Pinpoint the cell where the given text exists, returning its [X, Y] midpoint coordinate. 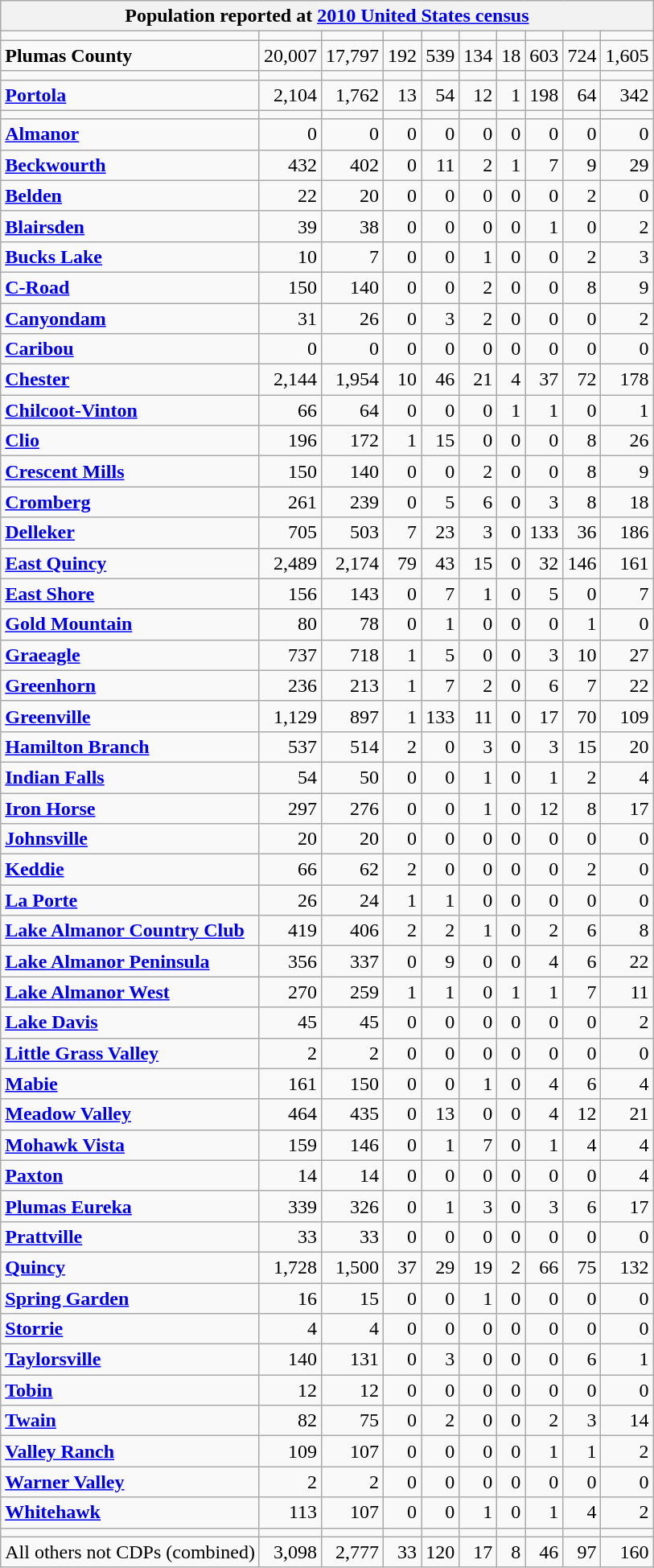
Meadow Valley [130, 1114]
198 [544, 95]
70 [582, 716]
Plumas Eureka [130, 1206]
Lake Almanor West [130, 992]
1,605 [627, 56]
156 [290, 594]
Belden [130, 195]
Spring Garden [130, 1298]
724 [582, 56]
Johnsville [130, 839]
435 [352, 1114]
Prattville [130, 1237]
Greenville [130, 716]
160 [627, 1552]
342 [627, 95]
Blairsden [130, 226]
897 [352, 716]
36 [582, 533]
1,129 [290, 716]
Chilcoot-Vinton [130, 410]
Graeagle [130, 655]
339 [290, 1206]
Chester [130, 380]
603 [544, 56]
539 [441, 56]
Gold Mountain [130, 624]
Taylorsville [130, 1360]
406 [352, 931]
C-Road [130, 287]
Hamilton Branch [130, 747]
Whitehawk [130, 1512]
Quincy [130, 1267]
172 [352, 441]
718 [352, 655]
503 [352, 533]
143 [352, 594]
Almanor [130, 134]
Bucks Lake [130, 257]
Iron Horse [130, 809]
514 [352, 747]
270 [290, 992]
Valley Ranch [130, 1451]
32 [544, 563]
2,144 [290, 380]
134 [478, 56]
Population reported at 2010 United States census [327, 16]
Keddie [130, 870]
Greenhorn [130, 685]
Twain [130, 1421]
All others not CDPs (combined) [130, 1552]
79 [402, 563]
Canyondam [130, 318]
16 [290, 1298]
31 [290, 318]
131 [352, 1360]
Lake Davis [130, 1023]
20,007 [290, 56]
62 [352, 870]
297 [290, 809]
402 [352, 165]
1,954 [352, 380]
159 [290, 1145]
3,098 [290, 1552]
Little Grass Valley [130, 1053]
Tobin [130, 1390]
2,104 [290, 95]
Delleker [130, 533]
Mohawk Vista [130, 1145]
419 [290, 931]
186 [627, 533]
50 [352, 777]
East Shore [130, 594]
1,762 [352, 95]
432 [290, 165]
23 [441, 533]
La Porte [130, 900]
113 [290, 1512]
19 [478, 1267]
259 [352, 992]
356 [290, 961]
39 [290, 226]
Lake Almanor Peninsula [130, 961]
Crescent Mills [130, 471]
Warner Valley [130, 1482]
2,777 [352, 1552]
276 [352, 809]
178 [627, 380]
72 [582, 380]
27 [627, 655]
24 [352, 900]
120 [441, 1552]
43 [441, 563]
213 [352, 685]
261 [290, 502]
1,500 [352, 1267]
705 [290, 533]
East Quincy [130, 563]
737 [290, 655]
78 [352, 624]
Cromberg [130, 502]
2,489 [290, 563]
132 [627, 1267]
38 [352, 226]
80 [290, 624]
17,797 [352, 56]
Mabie [130, 1084]
236 [290, 685]
82 [290, 1421]
Paxton [130, 1175]
239 [352, 502]
Beckwourth [130, 165]
192 [402, 56]
Indian Falls [130, 777]
337 [352, 961]
196 [290, 441]
1,728 [290, 1267]
Clio [130, 441]
2,174 [352, 563]
464 [290, 1114]
537 [290, 747]
Lake Almanor Country Club [130, 931]
Portola [130, 95]
Storrie [130, 1329]
326 [352, 1206]
Caribou [130, 349]
Plumas County [130, 56]
97 [582, 1552]
